Provide the (x, y) coordinate of the cell's center where the given text is located.  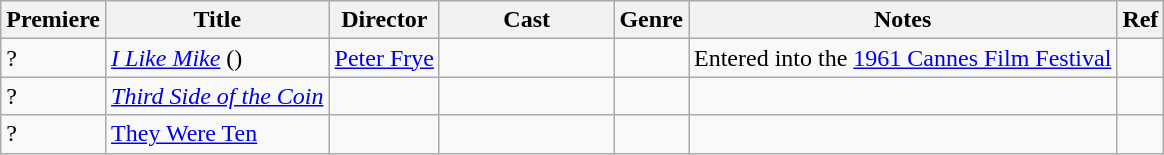
Director (384, 20)
I Like Mike () (218, 58)
Title (218, 20)
Notes (902, 20)
Entered into the 1961 Cannes Film Festival (902, 58)
Cast (526, 20)
Ref (1140, 20)
Peter Frye (384, 58)
Genre (652, 20)
Premiere (54, 20)
Third Side of the Coin (218, 96)
They Were Ten (218, 134)
